Pinpoint the cell where the given text exists, returning its (X, Y) midpoint coordinate. 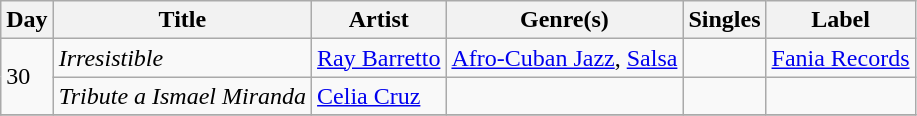
Genre(s) (564, 20)
Ray Barretto (379, 58)
Tribute a Ismael Miranda (182, 96)
Fania Records (840, 58)
Artist (379, 20)
Label (840, 20)
30 (27, 77)
Singles (724, 20)
Day (27, 20)
Title (182, 20)
Irresistible (182, 58)
Celia Cruz (379, 96)
Afro-Cuban Jazz, Salsa (564, 58)
